Find where the given text appears and provide that cell's center as (X, Y) coordinate. 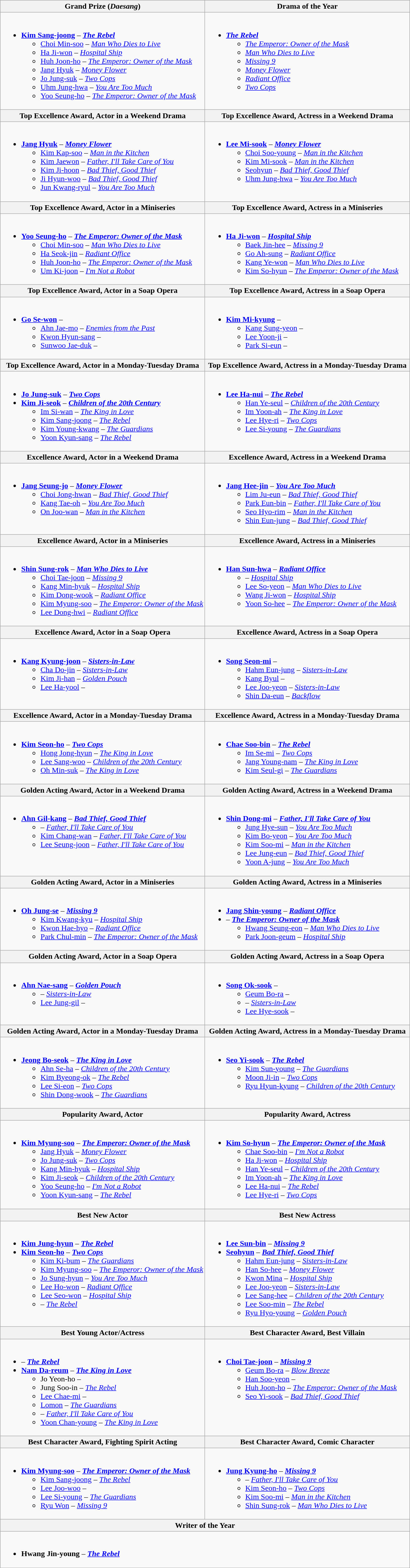
Excellence Award, Actress in a Miniseries (307, 541)
Top Excellence Award, Actress in a Soap Opera (307, 291)
Kim Myung-soo – The Emperor: Owner of the MaskKim Sang-joong – The RebelLee Joo-woo – Lee Si-young – The GuardiansRyu Won – Missing 9 (103, 1484)
Hwang Jin-young – The Rebel (205, 1549)
Top Excellence Award, Actor in a Miniseries (103, 207)
Jeong Bo-seok – The King in LoveAhn Se-ha – Children of the 20th CenturyKim Byeong-ok – The RebelLee Si-eon – Two CopsShin Dong-wook – The Guardians (103, 1073)
Han Sun-hwa – Radiant Office – Hospital ShipLee So-yeon – Man Who Dies to LiveWang Ji-won – Hospital ShipYoon So-hee – The Emperor: Owner of the Mask (307, 586)
Top Excellence Award, Actor in a Weekend Drama (103, 116)
Top Excellence Award, Actress in a Miniseries (307, 207)
Excellence Award, Actor in a Monday-Tuesday Drama (103, 716)
Best Character Award, Fighting Spirit Acting (103, 1442)
Best New Actress (307, 1215)
Chae Soo-bin – The RebelIm Se-mi – Two CopsJang Young-nam – The King in LoveKim Seul-gi – The Guardians (307, 753)
Kang Kyung-joon – Sisters-in-LawCha Do-jin – Sisters-in-LawKim Ji-han – Golden PouchLee Ha-yool – (103, 674)
Jang Seung-jo – Money FlowerChoi Jong-hwan – Bad Thief, Good ThiefKang Tae-oh – You Are Too MuchOn Joo-wan – Man in the Kitchen (103, 498)
The RebelThe Emperor: Owner of the MaskMan Who Dies to LiveMissing 9Money FlowerRadiant OfficeTwo Cops (307, 61)
Best Character Award, Best Villain (307, 1333)
Top Excellence Award, Actress in a Weekend Drama (307, 116)
Golden Acting Award, Actor in a Miniseries (103, 882)
Golden Acting Award, Actor in a Monday-Tuesday Drama (103, 1031)
Jang Shin-young – Radiant Office – The Emperor: Owner of the MaskHwang Seung-eon – Man Who Dies to LivePark Joon-geum – Hospital Ship (307, 919)
Best Young Actor/Actress (103, 1333)
Grand Prize (Daesang) (103, 6)
Ahn Nae-sang – Golden Pouch – Sisters-in-LawLee Jung-gil – (103, 994)
Lee Ha-nui – The RebelHan Ye-seul – Children of the 20th CenturyIm Yoon-ah – The King in LoveLee Hye-ri – Two CopsLee Si-young – The Guardians (307, 411)
Choi Tae-joon – Missing 9Geum Bo-ra – Blow BreezeHan Soo-yeon – Huh Joon-ho – The Emperor: Owner of the MaskSeo Yi-sook – Bad Thief, Good Thief (307, 1387)
Oh Jung-se – Missing 9Kim Kwang-kyu – Hospital ShipKwon Hae-hyo – Radiant OfficePark Chul-min – The Emperor: Owner of the Mask (103, 919)
Song Ok-sook – Geum Bo-ra – – Sisters-in-LawLee Hye-sook – (307, 994)
Excellence Award, Actor in a Soap Opera (103, 632)
Top Excellence Award, Actor in a Soap Opera (103, 291)
Writer of the Year (205, 1525)
Excellence Award, Actress in a Soap Opera (307, 632)
Best Character Award, Comic Character (307, 1442)
Best New Actor (103, 1215)
Top Excellence Award, Actress in a Monday-Tuesday Drama (307, 365)
Popularity Award, Actress (307, 1114)
Jung Kyung-ho – Missing 9 – Father, I'll Take Care of YouKim Seon-ho – Two CopsKim Soo-mi – Man in the KitchenShin Sung-rok – Man Who Dies to Live (307, 1484)
Golden Acting Award, Actress in a Monday-Tuesday Drama (307, 1031)
Golden Acting Award, Actor in a Weekend Drama (103, 790)
Kim Seon-ho – Two CopsHong Jong-hyun – The King in LoveLee Sang-woo – Children of the 20th CenturyOh Min-suk – The King in Love (103, 753)
Excellence Award, Actor in a Weekend Drama (103, 457)
Song Seon-mi – Hahm Eun-jung – Sisters-in-LawKang Byul – Lee Joo-yeon – Sisters-in-LawShin Da-eun – Backflow (307, 674)
Golden Acting Award, Actress in a Weekend Drama (307, 790)
Seo Yi-sook – The RebelKim Sun-young – The GuardiansMoon Ji-in – Two CopsRyu Hyun-kyung – Children of the 20th Century (307, 1073)
Drama of the Year (307, 6)
Excellence Award, Actor in a Miniseries (103, 541)
Golden Acting Award, Actor in a Soap Opera (103, 956)
Golden Acting Award, Actress in a Miniseries (307, 882)
Excellence Award, Actress in a Monday-Tuesday Drama (307, 716)
Popularity Award, Actor (103, 1114)
Golden Acting Award, Actress in a Soap Opera (307, 956)
Excellence Award, Actress in a Weekend Drama (307, 457)
Go Se-won – Ahn Jae-mo – Enemies from the PastKwon Hyun-sang – Sunwoo Jae-duk – (103, 328)
Kim Mi-kyung – Kang Sung-yeon – Lee Yoon-ji – Park Si-eun – (307, 328)
Top Excellence Award, Actor in a Monday-Tuesday Drama (103, 365)
